For the text-containing cell, return its midpoint in [x, y] coordinate format. 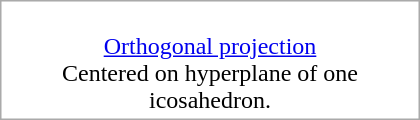
Orthogonal projectionCentered on hyperplane of one icosahedron. [210, 60]
